Determine the [X, Y] coordinate at the center of the cell enclosing the given text.  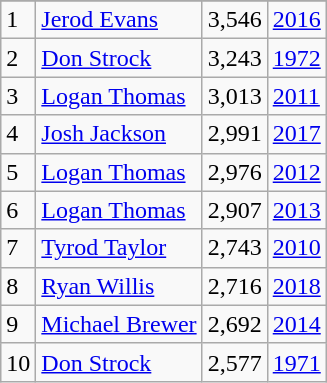
7 [18, 248]
3 [18, 96]
2,692 [234, 324]
5 [18, 172]
2018 [296, 286]
2013 [296, 210]
8 [18, 286]
2,907 [234, 210]
1972 [296, 58]
Josh Jackson [119, 134]
3,546 [234, 20]
2 [18, 58]
2,743 [234, 248]
2011 [296, 96]
2012 [296, 172]
2014 [296, 324]
Michael Brewer [119, 324]
10 [18, 362]
1 [18, 20]
2,991 [234, 134]
2016 [296, 20]
2017 [296, 134]
2010 [296, 248]
2,976 [234, 172]
3,243 [234, 58]
3,013 [234, 96]
6 [18, 210]
Ryan Willis [119, 286]
2,716 [234, 286]
2,577 [234, 362]
1971 [296, 362]
Tyrod Taylor [119, 248]
4 [18, 134]
Jerod Evans [119, 20]
9 [18, 324]
